For the text-containing cell, return its midpoint in (x, y) coordinate format. 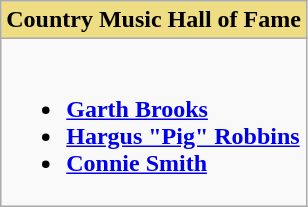
Country Music Hall of Fame (154, 20)
Garth BrooksHargus "Pig" RobbinsConnie Smith (154, 122)
